For the text-containing cell, return its midpoint in [X, Y] coordinate format. 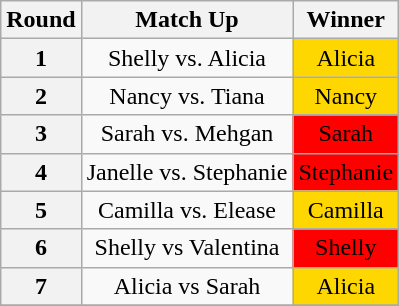
Nancy [346, 96]
Stephanie [346, 172]
Janelle vs. Stephanie [187, 172]
Winner [346, 20]
5 [41, 210]
Shelly vs. Alicia [187, 58]
Round [41, 20]
3 [41, 134]
Nancy vs. Tiana [187, 96]
2 [41, 96]
Sarah [346, 134]
Camilla [346, 210]
Shelly [346, 248]
7 [41, 286]
6 [41, 248]
Match Up [187, 20]
Shelly vs Valentina [187, 248]
4 [41, 172]
Sarah vs. Mehgan [187, 134]
Alicia vs Sarah [187, 286]
Camilla vs. Elease [187, 210]
1 [41, 58]
